Return [X, Y] of the center of cell containing provided text 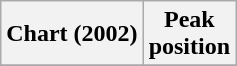
Peakposition [189, 34]
Chart (2002) [72, 34]
